Scan for the cell matching the given text and deliver its (X, Y) coordinate at center. 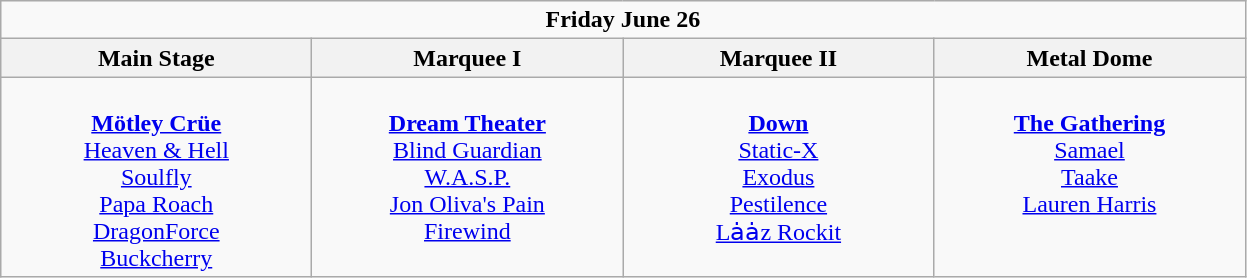
Marquee I (468, 58)
Main Stage (156, 58)
Down Static-X Exodus Pestilence Lȧȧz Rockit (778, 177)
The Gathering Samael Taake Lauren Harris (1090, 177)
Mötley Crüe Heaven & Hell Soulfly Papa Roach DragonForce Buckcherry (156, 177)
Marquee II (778, 58)
Friday June 26 (623, 20)
Metal Dome (1090, 58)
Dream Theater Blind Guardian W.A.S.P. Jon Oliva's Pain Firewind (468, 177)
